Search for the cell housing the specified text and yield its (x, y) center coordinate. 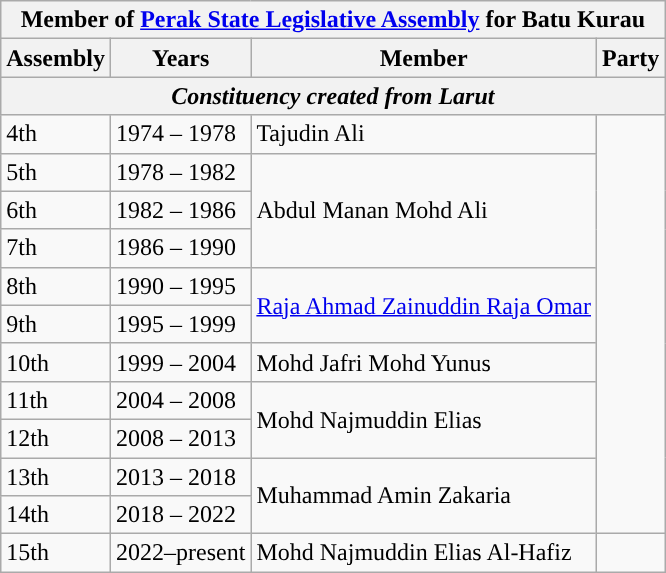
2013 – 2018 (180, 477)
Member (424, 58)
2018 – 2022 (180, 515)
1978 – 1982 (180, 172)
7th (56, 248)
9th (56, 324)
12th (56, 438)
Mohd Jafri Mohd Yunus (424, 362)
Tajudin Ali (424, 134)
1999 – 2004 (180, 362)
Party (631, 58)
10th (56, 362)
2004 – 2008 (180, 400)
1990 – 1995 (180, 286)
Muhammad Amin Zakaria (424, 496)
Years (180, 58)
2022–present (180, 553)
1995 – 1999 (180, 324)
Assembly (56, 58)
Abdul Manan Mohd Ali (424, 210)
15th (56, 553)
11th (56, 400)
14th (56, 515)
6th (56, 210)
Raja Ahmad Zainuddin Raja Omar (424, 305)
13th (56, 477)
Mohd Najmuddin Elias Al-Hafiz (424, 553)
Mohd Najmuddin Elias (424, 419)
5th (56, 172)
8th (56, 286)
2008 – 2013 (180, 438)
1986 – 1990 (180, 248)
Constituency created from Larut (333, 96)
1974 – 1978 (180, 134)
Member of Perak State Legislative Assembly for Batu Kurau (333, 20)
4th (56, 134)
1982 – 1986 (180, 210)
